Return [X, Y] of the center of cell containing provided text 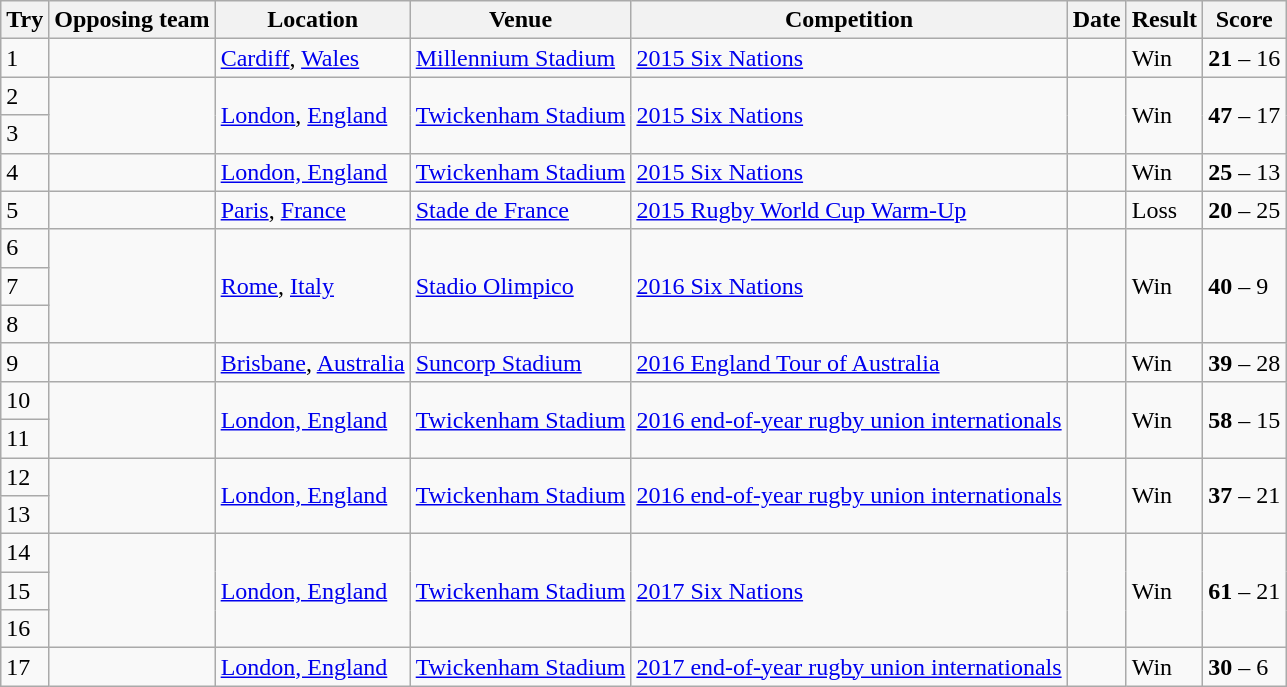
30 – 6 [1244, 667]
Suncorp Stadium [520, 362]
40 – 9 [1244, 286]
Try [25, 20]
17 [25, 667]
3 [25, 134]
7 [25, 286]
2015 Rugby World Cup Warm-Up [849, 210]
21 – 16 [1244, 58]
58 – 15 [1244, 419]
25 – 13 [1244, 172]
Venue [520, 20]
47 – 17 [1244, 115]
Paris, France [312, 210]
20 – 25 [1244, 210]
13 [25, 515]
15 [25, 591]
10 [25, 400]
2016 Six Nations [849, 286]
Opposing team [132, 20]
Score [1244, 20]
2017 Six Nations [849, 591]
2017 end-of-year rugby union internationals [849, 667]
5 [25, 210]
Date [1096, 20]
2 [25, 96]
12 [25, 477]
61 – 21 [1244, 591]
11 [25, 438]
Location [312, 20]
37 – 21 [1244, 496]
14 [25, 553]
Brisbane, Australia [312, 362]
8 [25, 324]
4 [25, 172]
6 [25, 248]
Millennium Stadium [520, 58]
9 [25, 362]
Rome, Italy [312, 286]
Stadio Olimpico [520, 286]
Result [1164, 20]
Loss [1164, 210]
Stade de France [520, 210]
2016 England Tour of Australia [849, 362]
1 [25, 58]
Competition [849, 20]
Cardiff, Wales [312, 58]
39 – 28 [1244, 362]
16 [25, 629]
